Locate the cell with the specified text and output its (X, Y) center coordinate. 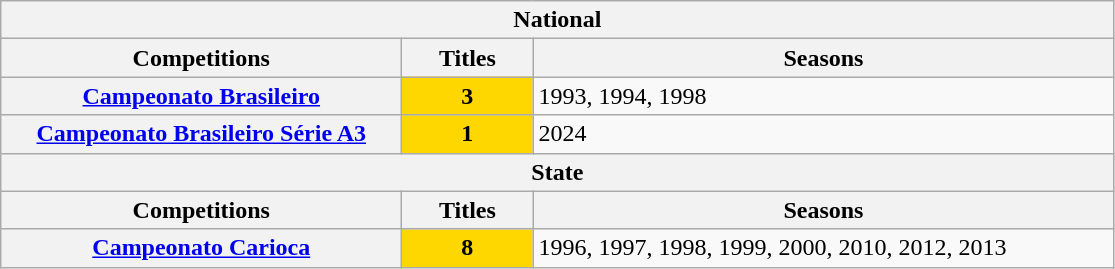
1996, 1997, 1998, 1999, 2000, 2010, 2012, 2013 (824, 248)
1 (468, 134)
National (558, 20)
3 (468, 96)
Campeonato Brasileiro Série A3 (202, 134)
Campeonato Carioca (202, 248)
2024 (824, 134)
1993, 1994, 1998 (824, 96)
8 (468, 248)
Campeonato Brasileiro (202, 96)
State (558, 172)
